From the cell containing the given text, extract its center point as (x, y) coordinate. 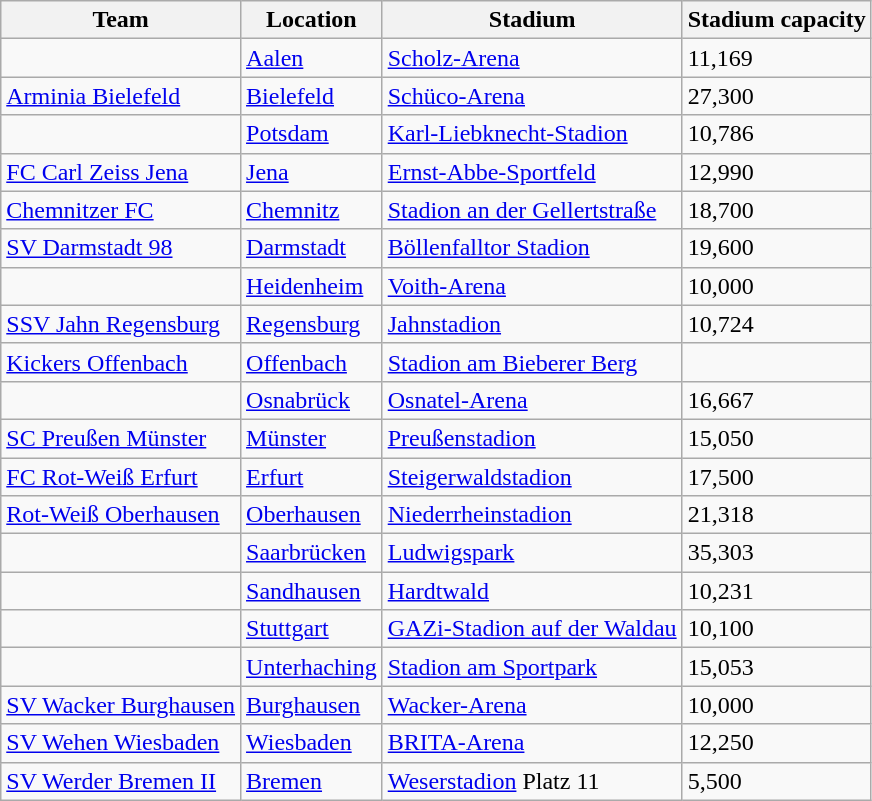
SV Wehen Wiesbaden (121, 743)
Saarbrücken (312, 553)
Burghausen (312, 705)
Stadion am Sportpark (532, 667)
16,667 (776, 400)
10,100 (776, 629)
Wacker-Arena (532, 705)
Osnatel-Arena (532, 400)
Stadium (532, 20)
Münster (312, 438)
SV Darmstadt 98 (121, 248)
SC Preußen Münster (121, 438)
SSV Jahn Regensburg (121, 324)
Kickers Offenbach (121, 362)
Böllenfalltor Stadion (532, 248)
Osnabrück (312, 400)
10,231 (776, 591)
17,500 (776, 477)
Weserstadion Platz 11 (532, 781)
Schüco-Arena (532, 96)
Unterhaching (312, 667)
Bielefeld (312, 96)
Jena (312, 172)
Stuttgart (312, 629)
FC Carl Zeiss Jena (121, 172)
Heidenheim (312, 286)
Scholz-Arena (532, 58)
Ludwigspark (532, 553)
Erfurt (312, 477)
FC Rot-Weiß Erfurt (121, 477)
Offenbach (312, 362)
Stadium capacity (776, 20)
Bremen (312, 781)
10,786 (776, 134)
Arminia Bielefeld (121, 96)
15,050 (776, 438)
Regensburg (312, 324)
Darmstadt (312, 248)
Voith-Arena (532, 286)
Rot-Weiß Oberhausen (121, 515)
Hardtwald (532, 591)
Sandhausen (312, 591)
10,724 (776, 324)
Niederrheinstadion (532, 515)
35,303 (776, 553)
GAZi-Stadion auf der Waldau (532, 629)
12,990 (776, 172)
Stadion an der Gellertstraße (532, 210)
5,500 (776, 781)
Preußenstadion (532, 438)
15,053 (776, 667)
12,250 (776, 743)
18,700 (776, 210)
Ernst-Abbe-Sportfeld (532, 172)
Location (312, 20)
SV Werder Bremen II (121, 781)
SV Wacker Burghausen (121, 705)
21,318 (776, 515)
Chemnitz (312, 210)
Aalen (312, 58)
Oberhausen (312, 515)
Stadion am Bieberer Berg (532, 362)
11,169 (776, 58)
Wiesbaden (312, 743)
Jahnstadion (532, 324)
Chemnitzer FC (121, 210)
BRITA-Arena (532, 743)
19,600 (776, 248)
Team (121, 20)
27,300 (776, 96)
Steigerwaldstadion (532, 477)
Potsdam (312, 134)
Karl-Liebknecht-Stadion (532, 134)
